Output the (X, Y) coordinate of the center of the cell containing the given text.  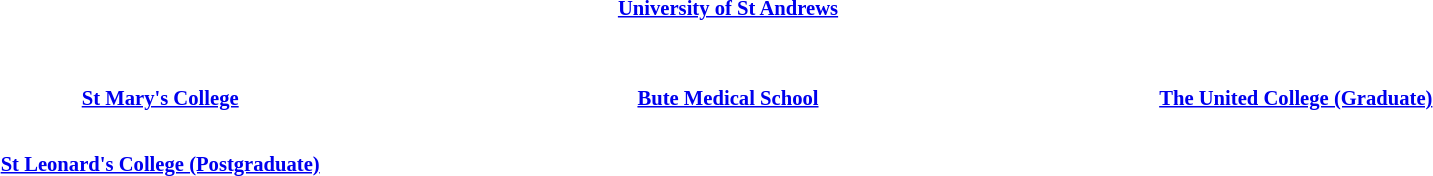
Bute Medical School (728, 98)
